Identify which cell holds the provided text, then report its [x, y] central coordinate. 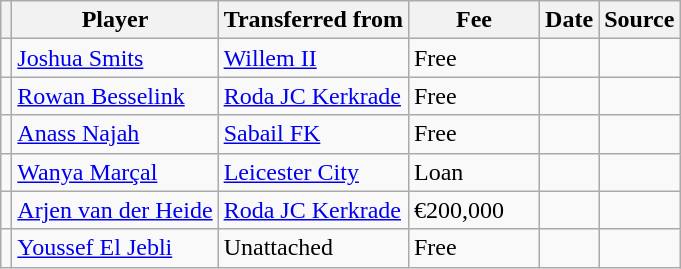
Transferred from [313, 20]
Rowan Besselink [115, 96]
Arjen van der Heide [115, 210]
Player [115, 20]
Loan [474, 172]
Anass Najah [115, 134]
Willem II [313, 58]
Joshua Smits [115, 58]
Sabail FK [313, 134]
Wanya Marçal [115, 172]
Youssef El Jebli [115, 248]
Fee [474, 20]
Source [640, 20]
Unattached [313, 248]
€200,000 [474, 210]
Leicester City [313, 172]
Date [570, 20]
